For the text-containing cell, return its midpoint in [X, Y] coordinate format. 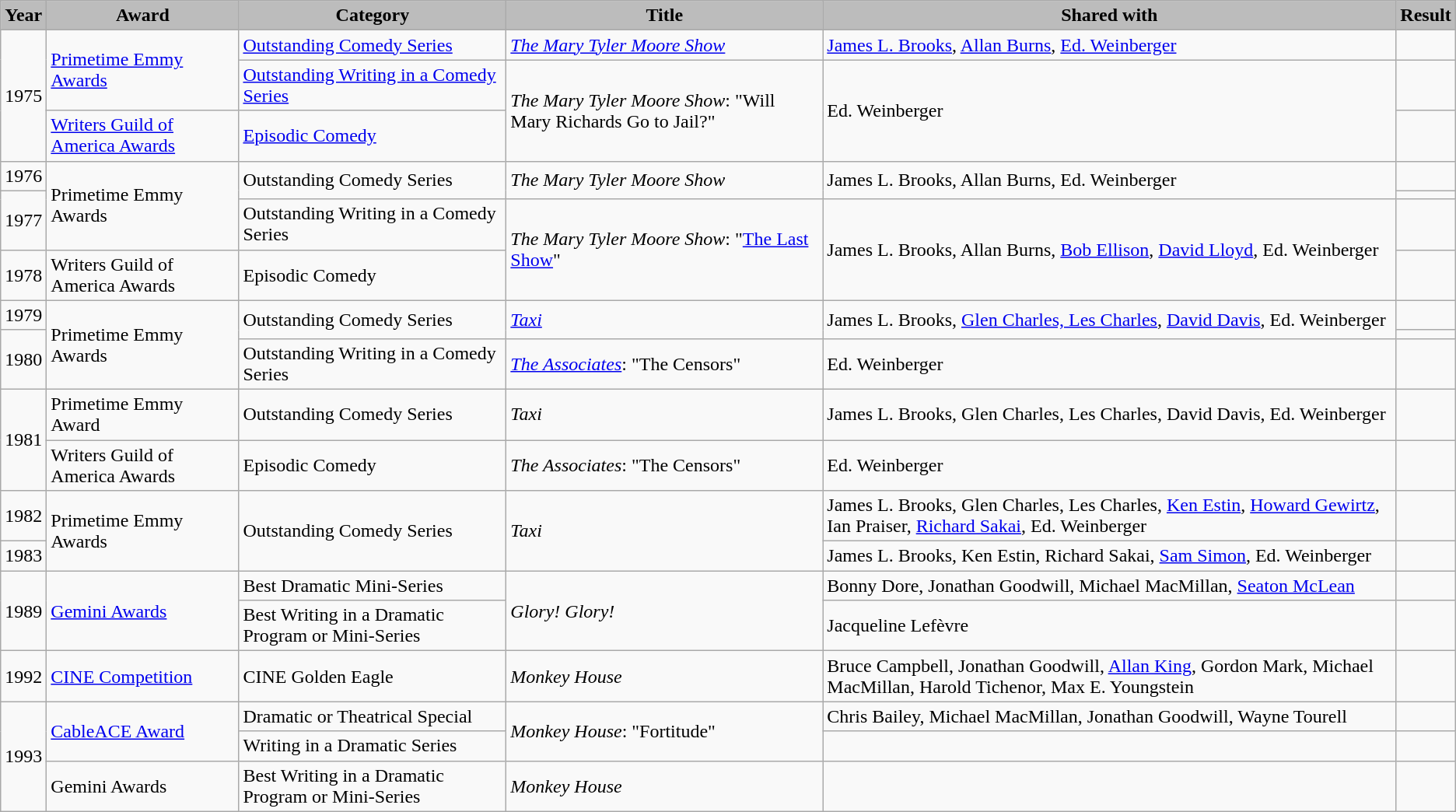
Category [373, 16]
1975 [23, 96]
1983 [23, 556]
Award [143, 16]
Jacqueline Lefèvre [1109, 625]
Bonny Dore, Jonathan Goodwill, Michael MacMillan, Seaton McLean [1109, 586]
1993 [23, 756]
1989 [23, 611]
CINE Golden Eagle [373, 677]
Chris Bailey, Michael MacMillan, Jonathan Goodwill, Wayne Tourell [1109, 716]
CINE Competition [143, 677]
1981 [23, 439]
James L. Brooks, Allan Burns, Bob Ellison, David Lloyd, Ed. Weinberger [1109, 250]
Shared with [1109, 16]
Glory! Glory! [664, 611]
James L. Brooks, Ken Estin, Richard Sakai, Sam Simon, Ed. Weinberger [1109, 556]
Writing in a Dramatic Series [373, 746]
The Mary Tyler Moore Show: "Will Mary Richards Go to Jail?" [664, 110]
The Mary Tyler Moore Show: "The Last Show" [664, 250]
1978 [23, 275]
1992 [23, 677]
1976 [23, 176]
James L. Brooks, Glen Charles, Les Charles, Ken Estin, Howard Gewirtz, Ian Praiser, Richard Sakai, Ed. Weinberger [1109, 516]
Result [1426, 16]
1977 [23, 220]
1982 [23, 516]
Primetime Emmy Award [143, 414]
Best Dramatic Mini-Series [373, 586]
CableACE Award [143, 731]
Title [664, 16]
Dramatic or Theatrical Special [373, 716]
Year [23, 16]
1980 [23, 359]
Bruce Campbell, Jonathan Goodwill, Allan King, Gordon Mark, Michael MacMillan, Harold Tichenor, Max E. Youngstein [1109, 677]
1979 [23, 315]
Monkey House: "Fortitude" [664, 731]
